Extract the [x, y] coordinate from the center of the cell holding the provided text.  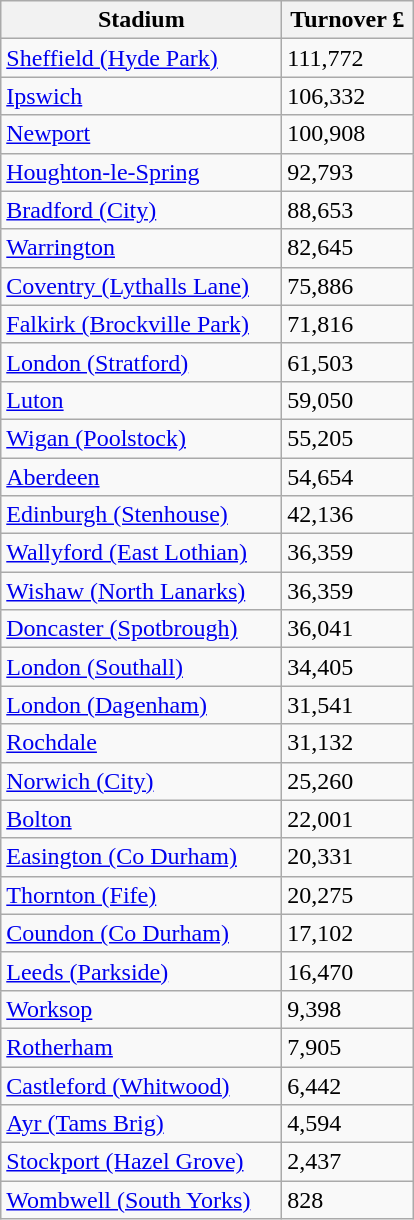
Turnover £ [348, 20]
Newport [142, 134]
55,205 [348, 438]
Coventry (Lythalls Lane) [142, 286]
Edinburgh (Stenhouse) [142, 515]
Ipswich [142, 96]
Wallyford (East Lothian) [142, 553]
59,050 [348, 400]
Rotherham [142, 1047]
Easington (Co Durham) [142, 857]
Bolton [142, 819]
Houghton-le-Spring [142, 172]
71,816 [348, 324]
Stadium [142, 20]
Stockport (Hazel Grove) [142, 1162]
36,041 [348, 629]
Leeds (Parkside) [142, 971]
31,132 [348, 743]
82,645 [348, 248]
Doncaster (Spotbrough) [142, 629]
Worksop [142, 1009]
Thornton (Fife) [142, 895]
75,886 [348, 286]
100,908 [348, 134]
22,001 [348, 819]
106,332 [348, 96]
Falkirk (Brockville Park) [142, 324]
20,275 [348, 895]
16,470 [348, 971]
Luton [142, 400]
London (Southall) [142, 667]
7,905 [348, 1047]
4,594 [348, 1124]
Norwich (City) [142, 781]
34,405 [348, 667]
2,437 [348, 1162]
61,503 [348, 362]
Castleford (Whitwood) [142, 1085]
20,331 [348, 857]
London (Stratford) [142, 362]
54,654 [348, 477]
Wigan (Poolstock) [142, 438]
Wombwell (South Yorks) [142, 1200]
Wishaw (North Lanarks) [142, 591]
88,653 [348, 210]
92,793 [348, 172]
Coundon (Co Durham) [142, 933]
9,398 [348, 1009]
17,102 [348, 933]
828 [348, 1200]
Bradford (City) [142, 210]
42,136 [348, 515]
London (Dagenham) [142, 705]
6,442 [348, 1085]
Aberdeen [142, 477]
25,260 [348, 781]
Sheffield (Hyde Park) [142, 58]
Warrington [142, 248]
Ayr (Tams Brig) [142, 1124]
111,772 [348, 58]
31,541 [348, 705]
Rochdale [142, 743]
